Determine the (X, Y) coordinate at the center of the cell enclosing the given text.  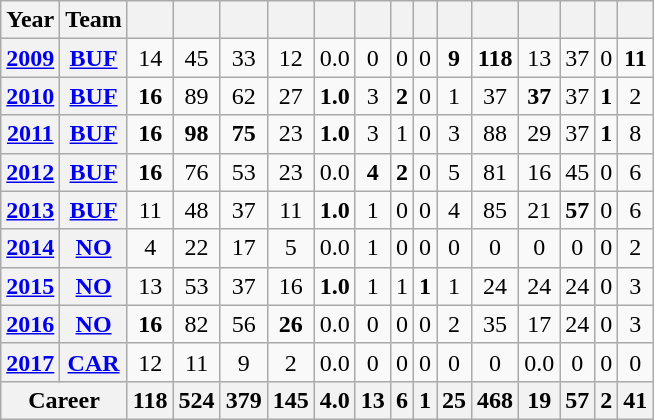
35 (496, 324)
25 (454, 400)
21 (540, 210)
82 (196, 324)
468 (496, 400)
2017 (30, 362)
41 (636, 400)
4.0 (334, 400)
56 (244, 324)
379 (244, 400)
26 (290, 324)
62 (244, 96)
Team (94, 20)
2014 (30, 248)
33 (244, 58)
48 (196, 210)
2016 (30, 324)
2013 (30, 210)
29 (540, 134)
88 (496, 134)
CAR (94, 362)
2015 (30, 286)
524 (196, 400)
27 (290, 96)
145 (290, 400)
Career (64, 400)
14 (150, 58)
2011 (30, 134)
Year (30, 20)
2009 (30, 58)
8 (636, 134)
2012 (30, 172)
19 (540, 400)
85 (496, 210)
81 (496, 172)
76 (196, 172)
98 (196, 134)
75 (244, 134)
89 (196, 96)
22 (196, 248)
2010 (30, 96)
